Search for the cell housing the specified text and yield its (x, y) center coordinate. 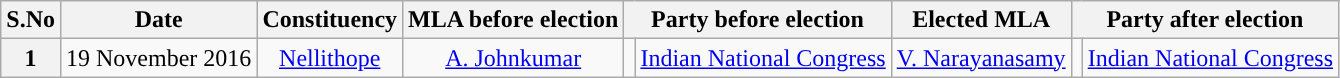
Date (158, 20)
Constituency (330, 20)
Party before election (758, 20)
A. Johnkumar (514, 58)
Party after election (1204, 20)
1 (31, 58)
V. Narayanasamy (981, 58)
S.No (31, 20)
Elected MLA (981, 20)
Nellithope (330, 58)
19 November 2016 (158, 58)
MLA before election (514, 20)
